For the text-containing cell, return its midpoint in (X, Y) coordinate format. 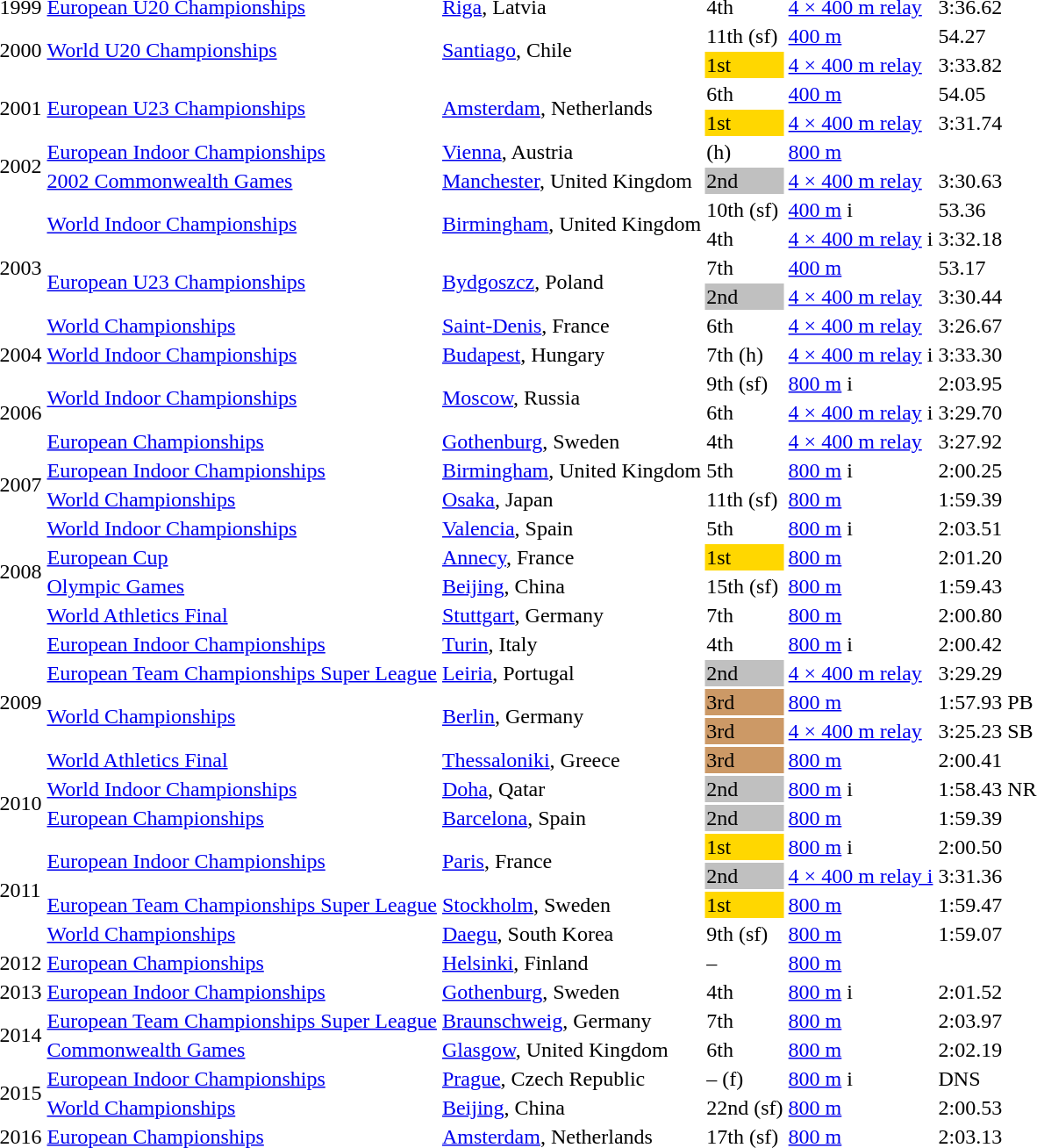
World U20 Championships (242, 51)
22nd (sf) (745, 1108)
Valencia, Spain (571, 528)
– (f) (745, 1079)
7th (h) (745, 355)
Doha, Qatar (571, 789)
Santiago, Chile (571, 51)
Vienna, Austria (571, 152)
Commonwealth Games (242, 1050)
(h) (745, 152)
Osaka, Japan (571, 499)
15th (sf) (745, 586)
Olympic Games (242, 586)
Bydgoszcz, Poland (571, 283)
Amsterdam, Netherlands (571, 109)
– (745, 963)
Glasgow, United Kingdom (571, 1050)
Moscow, Russia (571, 398)
Thessaloniki, Greece (571, 760)
10th (sf) (745, 210)
Stockholm, Sweden (571, 905)
Helsinki, Finland (571, 963)
Paris, France (571, 862)
Stuttgart, Germany (571, 615)
Annecy, France (571, 557)
Budapest, Hungary (571, 355)
Leiria, Portugal (571, 673)
Braunschweig, Germany (571, 1021)
Saint-Denis, France (571, 326)
European Cup (242, 557)
Berlin, Germany (571, 716)
Barcelona, Spain (571, 818)
Daegu, South Korea (571, 934)
Manchester, United Kingdom (571, 181)
2002 Commonwealth Games (242, 181)
400 m i (861, 210)
Prague, Czech Republic (571, 1079)
Turin, Italy (571, 644)
